From the cell containing the given text, extract its center point as [x, y] coordinate. 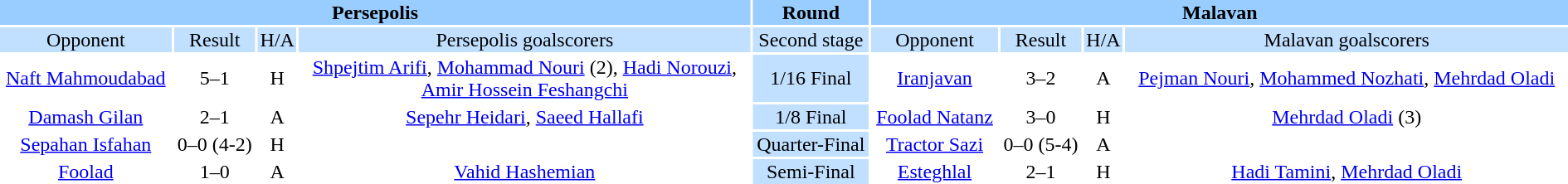
3–2 [1040, 78]
Round [811, 12]
Hadi Tamini, Mehrdad Oladi [1346, 172]
Malavan [1220, 12]
Semi-Final [811, 172]
Persepolis goalscorers [524, 40]
Persepolis [375, 12]
5–1 [215, 78]
Iranjavan [935, 78]
Sepehr Heidari, Saeed Hallafi [524, 117]
1/8 Final [811, 117]
Mehrdad Oladi (3) [1346, 117]
0–0 (4-2) [215, 144]
Shpejtim Arifi, Mohammad Nouri (2), Hadi Norouzi, Amir Hossein Feshangchi [524, 78]
Malavan goalscorers [1346, 40]
Vahid Hashemian [524, 172]
Pejman Nouri, Mohammed Nozhati, Mehrdad Oladi [1346, 78]
Foolad [86, 172]
Second stage [811, 40]
Tractor Sazi [935, 144]
3–0 [1040, 117]
Naft Mahmoudabad [86, 78]
0–0 (5-4) [1040, 144]
Foolad Natanz [935, 117]
Damash Gilan [86, 117]
Sepahan Isfahan [86, 144]
Esteghlal [935, 172]
1/16 Final [811, 78]
Quarter-Final [811, 144]
1–0 [215, 172]
